Provide the (X, Y) coordinate of the cell's center where the given text is located.  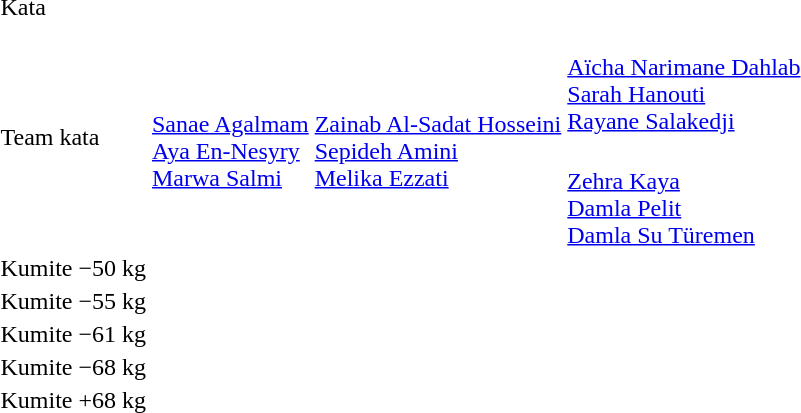
Zainab Al-Sadat HosseiniSepideh AminiMelika Ezzati (438, 138)
Sanae AgalmamAya En-NesyryMarwa Salmi (231, 138)
